Locate the cell with the specified text and output its (x, y) center coordinate. 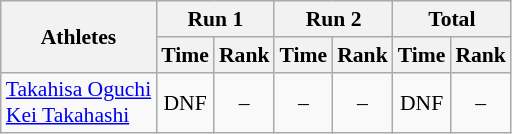
Athletes (78, 36)
Run 1 (215, 19)
Takahisa OguchiKei Takahashi (78, 102)
Total (452, 19)
Run 2 (333, 19)
